Provide the [x, y] coordinate of the cell's center where the given text is located.  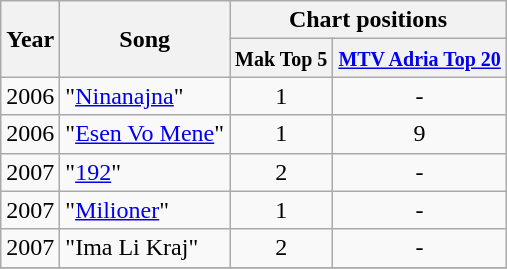
"Ima Li Kraj" [145, 248]
Chart positions [368, 20]
MTV Adria Top 20 [420, 58]
"192" [145, 172]
"Milioner" [145, 210]
Song [145, 39]
Mak Top 5 [282, 58]
Year [30, 39]
"Esen Vo Mene" [145, 134]
"Ninanajna" [145, 96]
9 [420, 134]
